Output the (x, y) coordinate of the center of the cell containing the given text.  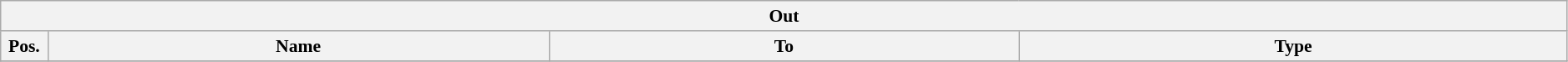
Name (298, 46)
Out (784, 16)
Pos. (24, 46)
To (784, 46)
Type (1293, 46)
